Determine the (x, y) coordinate at the center of the cell enclosing the given text.  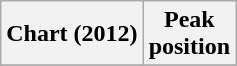
Peak position (189, 34)
Chart (2012) (72, 34)
